Return the (X, Y) coordinate for the center point of the cell that contains the specified text.  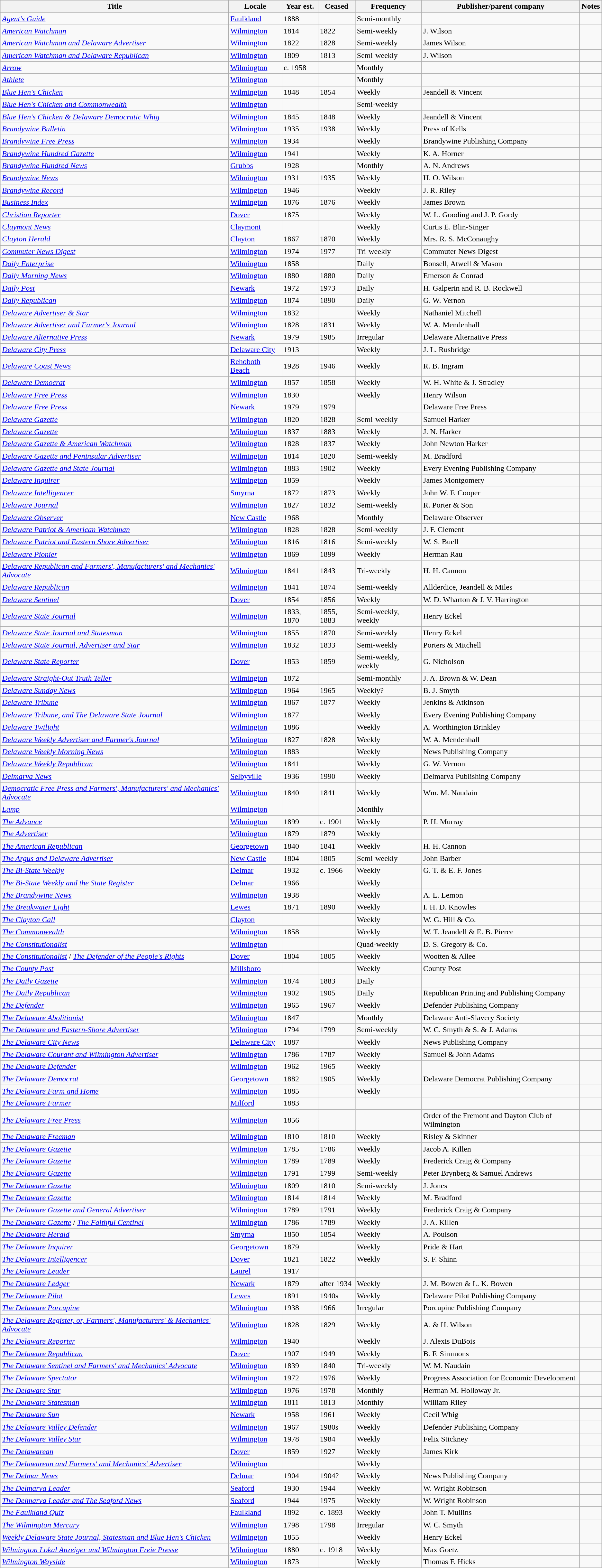
Delaware Straight-Out Truth Teller (114, 678)
1871 (300, 907)
Blue Hen's Chicken and Commonwealth (114, 104)
after 1934 (336, 1283)
c. 1958 (300, 68)
The Delawarean and Farmers' and Mechanics' Advertiser (114, 1464)
The American Republican (114, 846)
c. 1893 (336, 1513)
1964 (300, 690)
Brandywine Record (114, 190)
1904 (300, 1476)
The Delaware Valley Star (114, 1439)
Blue Hen's Chicken & Delaware Democratic Whig (114, 117)
K. A. Horner (501, 154)
Allderdice, Jeandell & Miles (501, 587)
1891 (300, 1296)
John Barber (501, 858)
1975 (336, 1500)
Risley & Skinner (501, 1136)
The Delaware Farmer (114, 1103)
1787 (336, 1054)
Delaware Coast News (114, 366)
1811 (300, 1403)
1829 (336, 1325)
1875 (300, 215)
H. Galperin and R. B. Rockwell (501, 288)
Delaware City Press (114, 349)
Samuel Harker (501, 419)
W. T. Jeandell & E. B. Pierce (501, 932)
Wm. M. Naudain (501, 793)
Delaware Weekly Advertiser and Farmer's Journal (114, 739)
Selbyville (255, 776)
James Kirk (501, 1451)
Quad-weekly (388, 944)
G. T. & E. F. Jones (501, 871)
The Delaware Intelligencer (114, 1259)
Herman Rau (501, 554)
1927 (336, 1451)
The Delaware Spectator (114, 1378)
The Commonwealth (114, 932)
J. L. Rusbridge (501, 349)
1907 (300, 1353)
A. L. Lemon (501, 895)
Delaware Intelligencer (114, 493)
Frequency (388, 6)
Delaware Democrat (114, 383)
Delmarva News (114, 776)
Delaware Gazette & American Watchman (114, 444)
1855, 1883 (336, 616)
Daily Republican (114, 300)
The Delaware Gazette and General Advertiser (114, 1210)
1917 (300, 1271)
Delaware Republican (114, 587)
Delaware Republican and Farmers', Manufacturers' and Mechanics' Advocate (114, 571)
1961 (336, 1415)
The Faulkland Quiz (114, 1513)
The Advance (114, 822)
Publisher/parent company (501, 6)
The Delmar News (114, 1476)
1984 (336, 1439)
John T. Mullins (501, 1513)
1904? (336, 1476)
The Bi-State Weekly (114, 871)
The Delaware Register, or, Farmers', Manufacturers' & Mechanics' Advocate (114, 1325)
1968 (300, 517)
Thomas F. Hicks (501, 1562)
Delaware Patriot & American Watchman (114, 529)
Delaware Weekly Morning News (114, 751)
R. Porter & Son (501, 505)
Delaware State Journal (114, 616)
The Delaware Defender (114, 1067)
Brandywine Hundred News (114, 166)
H. O. Wilson (501, 178)
Delaware Pionier (114, 554)
1839 (300, 1366)
c. 1901 (336, 822)
Delaware Gazette and State Journal (114, 468)
W. S. Buell (501, 542)
The Delaware Valley Defender (114, 1427)
A. Worthington Brinkley (501, 727)
Athlete (114, 80)
Max Goetz (501, 1549)
Porcupine Publishing Company (501, 1308)
The Delaware Star (114, 1390)
1785 (300, 1149)
1869 (300, 554)
1845 (300, 117)
P. H. Murray (501, 822)
Rehoboth Beach (255, 366)
1886 (300, 727)
1934 (300, 141)
Delaware State Journal, Advertiser and Star (114, 645)
1831 (336, 325)
The Delaware Gazette / The Faithful Centinel (114, 1222)
The Delmarva Leader and The Seaford News (114, 1500)
William Riley (501, 1403)
Delmarva Publishing Company (501, 776)
B. F. Simmons (501, 1353)
W. G. Hill & Co. (501, 919)
Clayton Herald (114, 239)
1833 (336, 645)
The Delaware Ledger (114, 1283)
Republican Printing and Publishing Company (501, 993)
B. J. Smyth (501, 690)
1931 (300, 178)
1850 (300, 1235)
Wootten & Allee (501, 956)
W. C. Smyth & S. & J. Adams (501, 1030)
Bonsell, Atwell & Mason (501, 264)
The Delawarean (114, 1451)
American Watchman and Delaware Republican (114, 55)
1977 (336, 251)
Daily Post (114, 288)
1974 (300, 251)
James Wilson (501, 43)
The Brandywine News (114, 895)
Weekly Delaware State Journal, Statesman and Blue Hen's Chicken (114, 1537)
Milford (255, 1103)
Felix Stickney (501, 1439)
The Delaware Sentinel and Farmers' and Mechanics' Advocate (114, 1366)
Curtis E. Blin-Singer (501, 227)
1882 (300, 1079)
W. H. White & J. Stradley (501, 383)
A. N. Andrews (501, 166)
1936 (300, 776)
J. F. Clement (501, 529)
1833, 1870 (300, 616)
Delaware Pilot Publishing Company (501, 1296)
The Delaware Reporter (114, 1341)
The Delaware Courant and Wilmington Advertiser (114, 1054)
Order of the Fremont and Dayton Club of Wilmington (501, 1120)
Brandywine Bulletin (114, 129)
c. 1918 (336, 1549)
Press of Kells (501, 129)
J. M. Bowen & L. K. Bowen (501, 1283)
Delaware State Journal and Statesman (114, 633)
The Daily Republican (114, 993)
Year est. (300, 6)
County Post (501, 968)
The Clayton Call (114, 919)
Wilmington Lokal Anzeiger und Wilmington Freie Presse (114, 1549)
Henry Wilson (501, 395)
The Delaware Abolitionist (114, 1018)
Delaware Advertiser and Farmer's Journal (114, 325)
Porters & Mitchell (501, 645)
J. Jones (501, 1185)
John W. F. Cooper (501, 493)
Business Index (114, 202)
1857 (300, 383)
The Defender (114, 1005)
1930 (300, 1488)
Delaware Patriot and Eastern Shore Advertiser (114, 542)
1990 (336, 776)
James Montgomery (501, 481)
Delaware Gazette and Peninsular Advertiser (114, 456)
American Watchman and Delaware Advertiser (114, 43)
1973 (336, 288)
Blue Hen's Chicken (114, 92)
Cecil Whig (501, 1415)
The County Post (114, 968)
1940s (336, 1296)
American Watchman (114, 31)
J. R. Riley (501, 190)
Delaware Tribune, and The Delaware State Journal (114, 715)
1821 (300, 1259)
1887 (300, 1042)
The Delaware Leader (114, 1271)
The Delaware Freeman (114, 1136)
1913 (300, 349)
A. Poulson (501, 1235)
Daily Morning News (114, 276)
The Delmarva Leader (114, 1488)
1885 (300, 1091)
The Delaware Porcupine (114, 1308)
John Newton Harker (501, 444)
S. F. Shinn (501, 1259)
D. S. Gregory & Co. (501, 944)
1794 (300, 1030)
Locale (255, 6)
Ceased (336, 6)
The Delaware City News (114, 1042)
Millsboro (255, 968)
I. H. D. Knowles (501, 907)
1940 (300, 1341)
1853 (300, 662)
Jacob A. Killen (501, 1149)
Christian Reporter (114, 215)
The Advertiser (114, 834)
Delaware Sentinel (114, 600)
Delaware Democrat Publishing Company (501, 1079)
Brandywine News (114, 178)
Peter Brynberg & Samuel Andrews (501, 1173)
The Delaware Free Press (114, 1120)
Brandywine Free Press (114, 141)
J. Alexis DuBois (501, 1341)
The Delaware Pilot (114, 1296)
Brandywine Hundred Gazette (114, 154)
Mrs. R. S. McConaughy (501, 239)
Pride & Hart (501, 1247)
1843 (336, 571)
W. D. Wharton & J. V. Harrington (501, 600)
Delaware Inquirer (114, 481)
The Delaware Herald (114, 1235)
1941 (300, 154)
James Brown (501, 202)
1962 (300, 1067)
Jenkins & Atkinson (501, 703)
Emerson & Conrad (501, 276)
Delaware Journal (114, 505)
1830 (300, 395)
1980s (336, 1427)
W. M. Naudain (501, 1366)
G. Nicholson (501, 662)
Delaware State Reporter (114, 662)
W. L. Gooding and J. P. Gordy (501, 215)
The Breakwater Light (114, 907)
Delaware Twilight (114, 727)
Samuel & John Adams (501, 1054)
The Delaware and Eastern-Shore Advertiser (114, 1030)
Lamp (114, 809)
Title (114, 6)
1888 (300, 19)
Delaware Tribune (114, 703)
The Delaware Republican (114, 1353)
Claymont (255, 227)
The Constitutionalist (114, 944)
W. C. Smyth (501, 1525)
The Bi-State Weekly and the State Register (114, 883)
Delaware Advertiser & Star (114, 313)
A. & H. Wilson (501, 1325)
1847 (300, 1018)
The Daily Gazette (114, 981)
Democratic Free Press and Farmers', Manufacturers' and Mechanics' Advocate (114, 793)
Delaware Sunday News (114, 690)
1949 (336, 1353)
Laurel (255, 1271)
Delaware Anti-Slavery Society (501, 1018)
1958 (300, 1415)
The Delaware Statesman (114, 1403)
Nathaniel Mitchell (501, 313)
Daily Enterprise (114, 264)
Wilmington Wayside (114, 1562)
Arrow (114, 68)
Herman M. Holloway Jr. (501, 1390)
R. B. Ingram (501, 366)
The Delaware Democrat (114, 1079)
The Constitutionalist / The Defender of the People's Rights (114, 956)
J. N. Harker (501, 432)
Claymont News (114, 227)
J. A. Brown & W. Dean (501, 678)
The Delaware Sun (114, 1415)
The Delaware Inquirer (114, 1247)
Progress Association for Economic Development (501, 1378)
Notes (591, 6)
Delaware Weekly Republican (114, 764)
1985 (336, 337)
Weekly? (388, 690)
Grubbs (255, 166)
Agent's Guide (114, 19)
The Argus and Delaware Advertiser (114, 858)
Brandywine Publishing Company (501, 141)
J. A. Killen (501, 1222)
1932 (300, 871)
The Wilmington Mercury (114, 1525)
c. 1966 (336, 871)
1892 (300, 1513)
The Delaware Farm and Home (114, 1091)
